Return the (x, y) coordinate for the center point of the cell that contains the specified text.  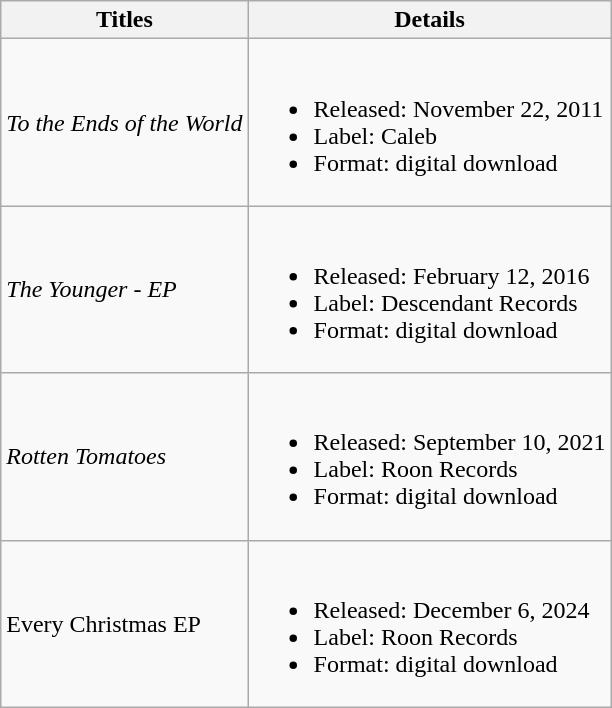
Released: September 10, 2021Label: Roon RecordsFormat: digital download (430, 456)
Rotten Tomatoes (124, 456)
Released: February 12, 2016Label: Descendant RecordsFormat: digital download (430, 290)
To the Ends of the World (124, 122)
Every Christmas EP (124, 624)
Details (430, 20)
Released: November 22, 2011Label: CalebFormat: digital download (430, 122)
Released: December 6, 2024Label: Roon RecordsFormat: digital download (430, 624)
The Younger - EP (124, 290)
Titles (124, 20)
